Identify which cell holds the provided text, then report its (X, Y) central coordinate. 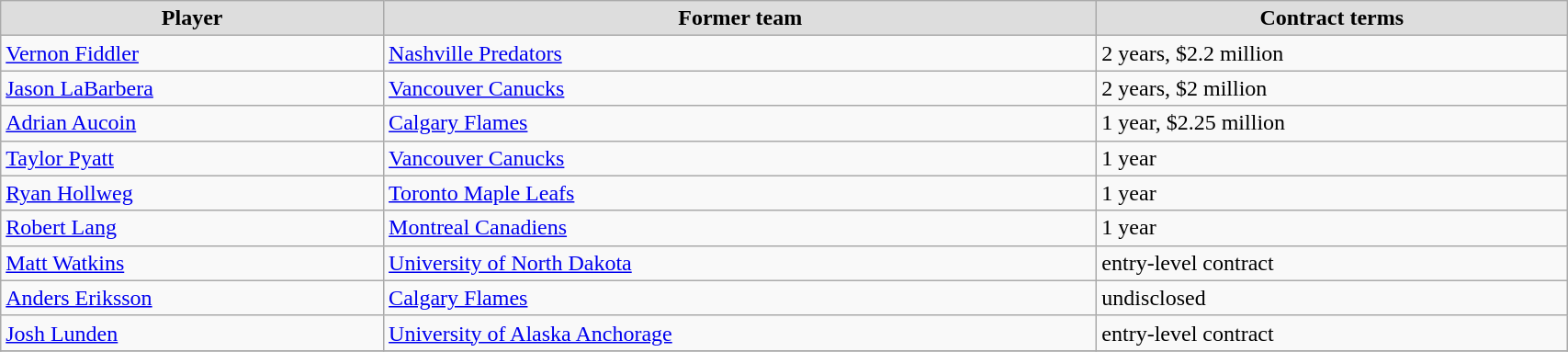
Taylor Pyatt (193, 158)
Jason LaBarbera (193, 88)
Player (193, 18)
Ryan Hollweg (193, 193)
Anders Eriksson (193, 298)
Contract terms (1332, 18)
Josh Lunden (193, 333)
Former team (740, 18)
2 years, $2.2 million (1332, 53)
Matt Watkins (193, 263)
University of Alaska Anchorage (740, 333)
Vernon Fiddler (193, 53)
1 year, $2.25 million (1332, 123)
Adrian Aucoin (193, 123)
Toronto Maple Leafs (740, 193)
Nashville Predators (740, 53)
Robert Lang (193, 228)
2 years, $2 million (1332, 88)
University of North Dakota (740, 263)
undisclosed (1332, 298)
Montreal Canadiens (740, 228)
